From the cell containing the given text, extract its center point as (X, Y) coordinate. 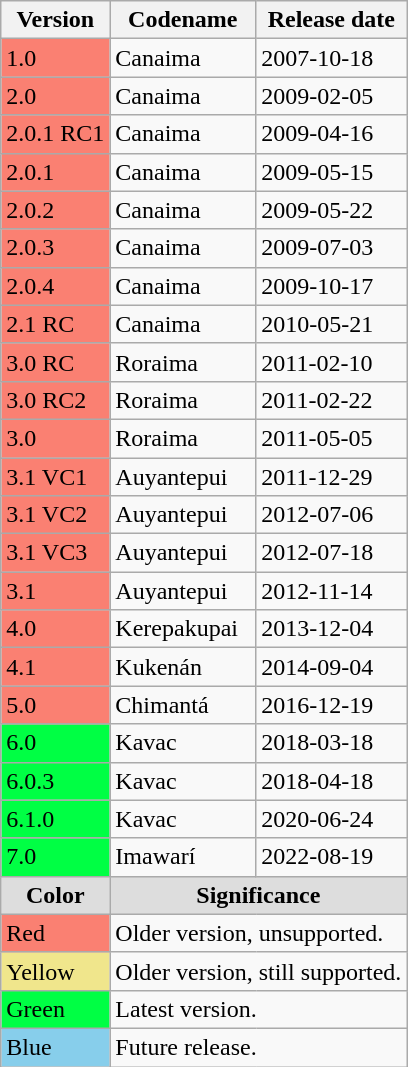
3.0 RC2 (56, 400)
Red (56, 933)
Codename (183, 20)
Older version, still supported. (258, 971)
Version (56, 20)
2011-05-05 (332, 438)
3.1 (56, 591)
2.0.1 (56, 172)
3.0 (56, 438)
Yellow (56, 971)
6.1.0 (56, 819)
Kukenán (183, 667)
Release date (332, 20)
2013-12-04 (332, 629)
2018-04-18 (332, 781)
2012-07-18 (332, 553)
2012-11-14 (332, 591)
2009-05-22 (332, 210)
Latest version. (258, 1009)
2007-10-18 (332, 58)
Chimantá (183, 705)
Green (56, 1009)
Kerepakupai (183, 629)
Imawarí (183, 857)
7.0 (56, 857)
Blue (56, 1047)
2009-07-03 (332, 248)
2.0 (56, 96)
3.1 VC1 (56, 477)
3.0 RC (56, 362)
Older version, unsupported. (258, 933)
2009-04-16 (332, 134)
5.0 (56, 705)
2018-03-18 (332, 743)
2009-05-15 (332, 172)
Color (56, 895)
2.0.3 (56, 248)
2012-07-06 (332, 515)
2022-08-19 (332, 857)
2009-02-05 (332, 96)
2011-02-22 (332, 400)
2011-02-10 (332, 362)
2.0.2 (56, 210)
Significance (258, 895)
2011-12-29 (332, 477)
2.0.4 (56, 286)
2020-06-24 (332, 819)
2.1 RC (56, 324)
4.1 (56, 667)
6.0.3 (56, 781)
2009-10-17 (332, 286)
3.1 VC2 (56, 515)
2014-09-04 (332, 667)
2016-12-19 (332, 705)
1.0 (56, 58)
4.0 (56, 629)
2.0.1 RC1 (56, 134)
3.1 VC3 (56, 553)
Future release. (258, 1047)
2010-05-21 (332, 324)
6.0 (56, 743)
